Determine the [x, y] coordinate at the center of the cell enclosing the given text.  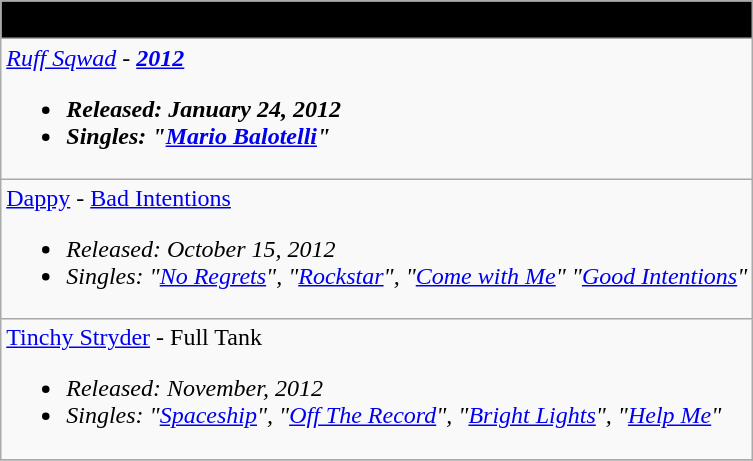
Ruff Sqwad - 2012Released: January 24, 2012Singles: "Mario Balotelli" [377, 109]
Dappy - Bad IntentionsReleased: October 15, 2012Singles: "No Regrets", "Rockstar", "Come with Me" "Good Intentions" [377, 249]
Tinchy Stryder - Full TankReleased: November, 2012Singles: "Spaceship", "Off The Record", "Bright Lights", "Help Me" [377, 389]
Information [377, 20]
